Determine the (X, Y) coordinate at the center of the cell enclosing the given text.  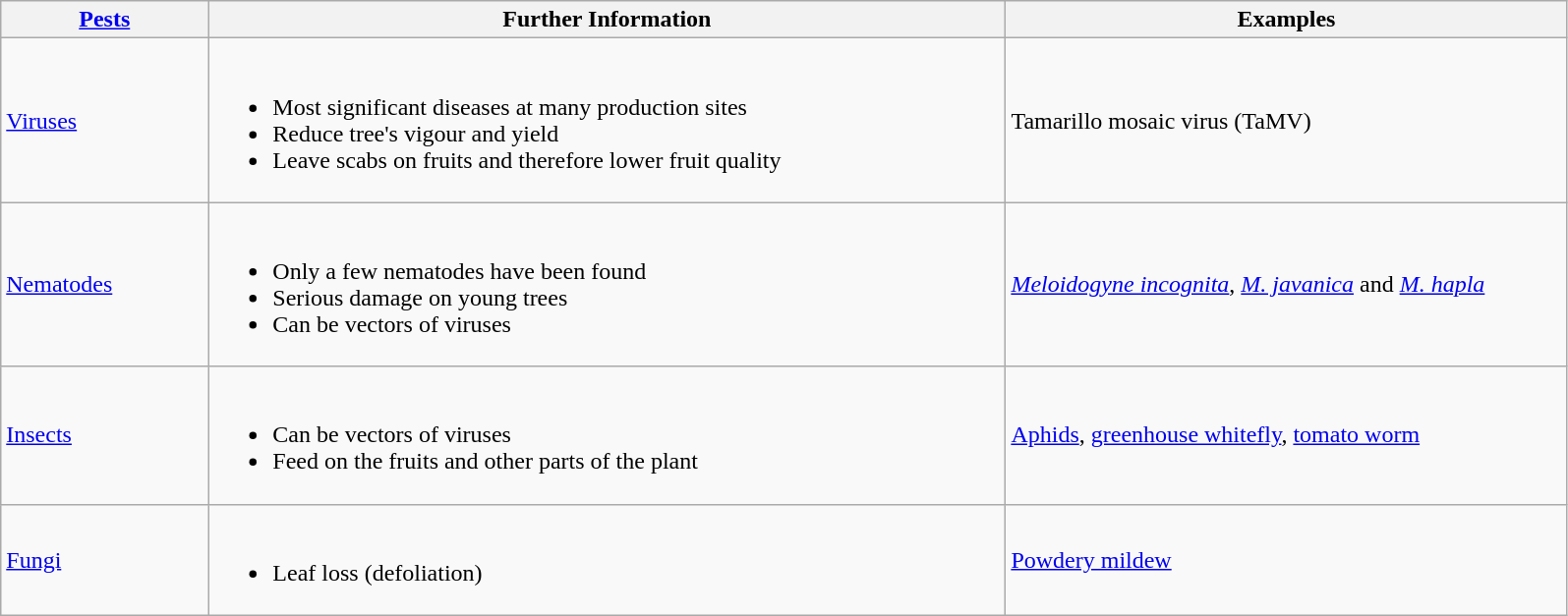
Most significant diseases at many production sitesReduce tree's vigour and yieldLeave scabs on fruits and therefore lower fruit quality (608, 120)
Only a few nematodes have been foundSerious damage on young treesCan be vectors of viruses (608, 285)
Tamarillo mosaic virus (TaMV) (1286, 120)
Powdery mildew (1286, 560)
Pests (104, 20)
Examples (1286, 20)
Insects (104, 435)
Fungi (104, 560)
Aphids, greenhouse whitefly, tomato worm (1286, 435)
Leaf loss (defoliation) (608, 560)
Meloidogyne incognita, M. javanica and M. hapla (1286, 285)
Further Information (608, 20)
Viruses (104, 120)
Can be vectors of virusesFeed on the fruits and other parts of the plant (608, 435)
Nematodes (104, 285)
